For the text-containing cell, return its midpoint in [x, y] coordinate format. 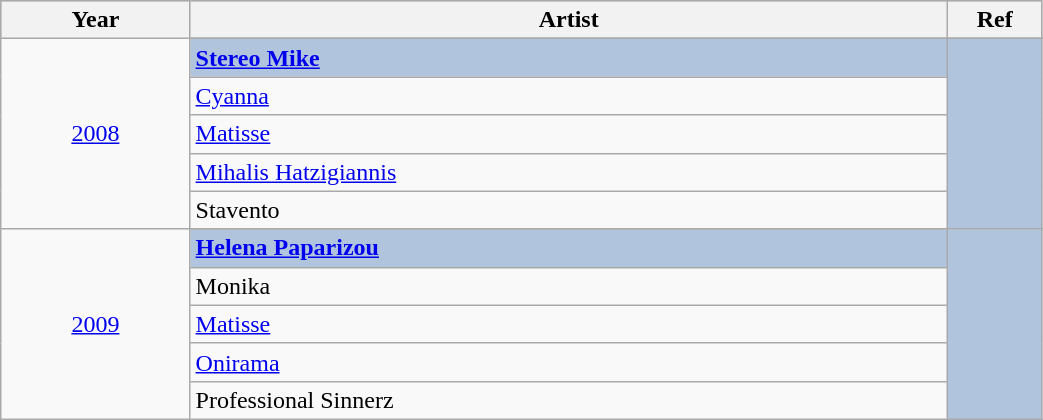
2009 [96, 324]
Stereo Mike [568, 58]
Helena Paparizou [568, 248]
2008 [96, 134]
Monika [568, 286]
Ref [994, 20]
Onirama [568, 362]
Mihalis Hatzigiannis [568, 172]
Cyanna [568, 96]
Year [96, 20]
Artist [568, 20]
Professional Sinnerz [568, 400]
Stavento [568, 210]
